Determine the [X, Y] coordinate at the center of the cell enclosing the given text.  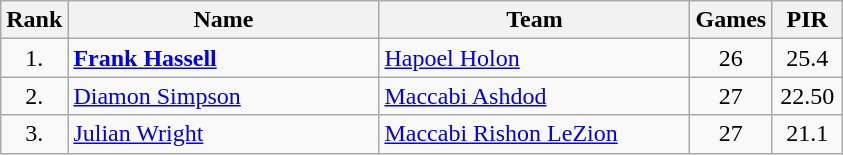
Frank Hassell [224, 58]
Diamon Simpson [224, 96]
25.4 [808, 58]
Maccabi Ashdod [534, 96]
Rank [34, 20]
1. [34, 58]
21.1 [808, 134]
Games [731, 20]
Maccabi Rishon LeZion [534, 134]
22.50 [808, 96]
2. [34, 96]
Name [224, 20]
Julian Wright [224, 134]
Team [534, 20]
Hapoel Holon [534, 58]
PIR [808, 20]
3. [34, 134]
26 [731, 58]
